Search for the cell housing the specified text and yield its [X, Y] center coordinate. 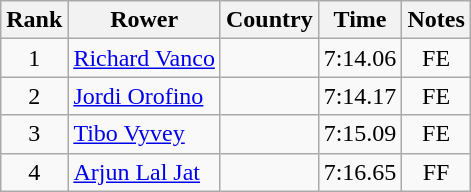
Richard Vanco [144, 58]
7:16.65 [360, 172]
FF [436, 172]
7:14.17 [360, 96]
7:14.06 [360, 58]
7:15.09 [360, 134]
Time [360, 20]
Rower [144, 20]
1 [34, 58]
Arjun Lal Jat [144, 172]
4 [34, 172]
Jordi Orofino [144, 96]
2 [34, 96]
Country [269, 20]
Tibo Vyvey [144, 134]
Notes [436, 20]
3 [34, 134]
Rank [34, 20]
